Detect which cell encompasses the target text, then output its (x, y) center coordinate. 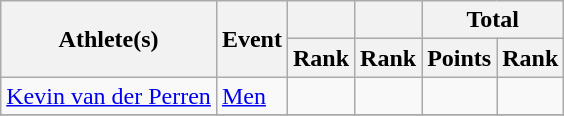
Event (252, 39)
Total (493, 20)
Men (252, 96)
Athlete(s) (109, 39)
Kevin van der Perren (109, 96)
Points (460, 58)
